Determine the (x, y) coordinate at the center of the cell enclosing the given text.  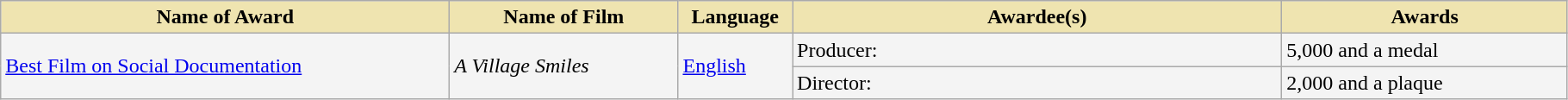
Awards (1425, 17)
Name of Award (226, 17)
Director: (1037, 83)
2,000 and a plaque (1425, 83)
Language (736, 17)
Best Film on Social Documentation (226, 66)
5,000 and a medal (1425, 50)
Producer: (1037, 50)
A Village Smiles (563, 66)
Awardee(s) (1037, 17)
English (736, 66)
Name of Film (563, 17)
